Detect which cell encompasses the target text, then output its (x, y) center coordinate. 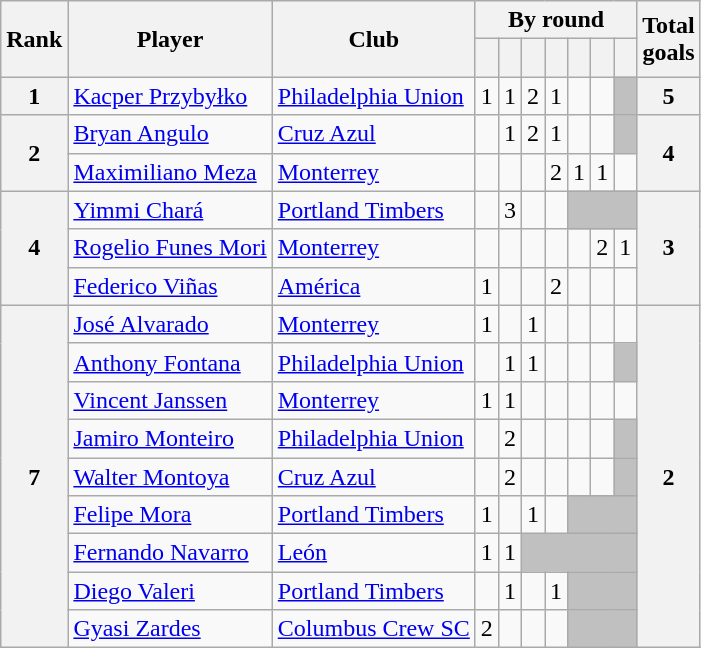
Rogelio Funes Mori (170, 248)
Columbus Crew SC (374, 629)
Rank (34, 39)
Walter Montoya (170, 477)
Vincent Janssen (170, 400)
5 (669, 96)
Jamiro Monteiro (170, 438)
By round (556, 20)
Kacper Przybyłko (170, 96)
Maximiliano Meza (170, 172)
Anthony Fontana (170, 362)
León (374, 553)
Felipe Mora (170, 515)
Yimmi Chará (170, 210)
Totalgoals (669, 39)
José Alvarado (170, 324)
Diego Valeri (170, 591)
Player (170, 39)
Fernando Navarro (170, 553)
América (374, 286)
Gyasi Zardes (170, 629)
7 (34, 476)
Federico Viñas (170, 286)
Bryan Angulo (170, 134)
Club (374, 39)
